Identify which cell holds the provided text, then report its [X, Y] central coordinate. 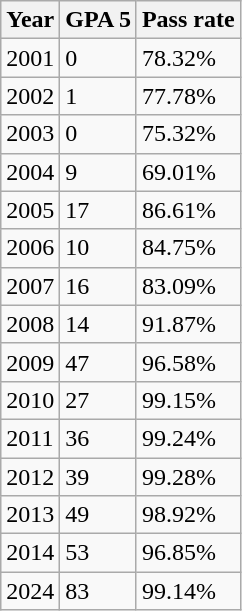
99.28% [188, 477]
2006 [30, 248]
83 [98, 591]
2002 [30, 96]
84.75% [188, 248]
2014 [30, 553]
2013 [30, 515]
83.09% [188, 286]
GPA 5 [98, 20]
96.85% [188, 553]
2009 [30, 362]
2012 [30, 477]
99.24% [188, 438]
49 [98, 515]
36 [98, 438]
53 [98, 553]
39 [98, 477]
69.01% [188, 172]
91.87% [188, 324]
10 [98, 248]
16 [98, 286]
78.32% [188, 58]
2011 [30, 438]
2004 [30, 172]
99.14% [188, 591]
Pass rate [188, 20]
86.61% [188, 210]
77.78% [188, 96]
14 [98, 324]
17 [98, 210]
2007 [30, 286]
2008 [30, 324]
75.32% [188, 134]
99.15% [188, 400]
98.92% [188, 515]
2005 [30, 210]
1 [98, 96]
47 [98, 362]
2010 [30, 400]
Year [30, 20]
2003 [30, 134]
96.58% [188, 362]
2024 [30, 591]
9 [98, 172]
2001 [30, 58]
27 [98, 400]
